Detect which cell encompasses the target text, then output its (X, Y) center coordinate. 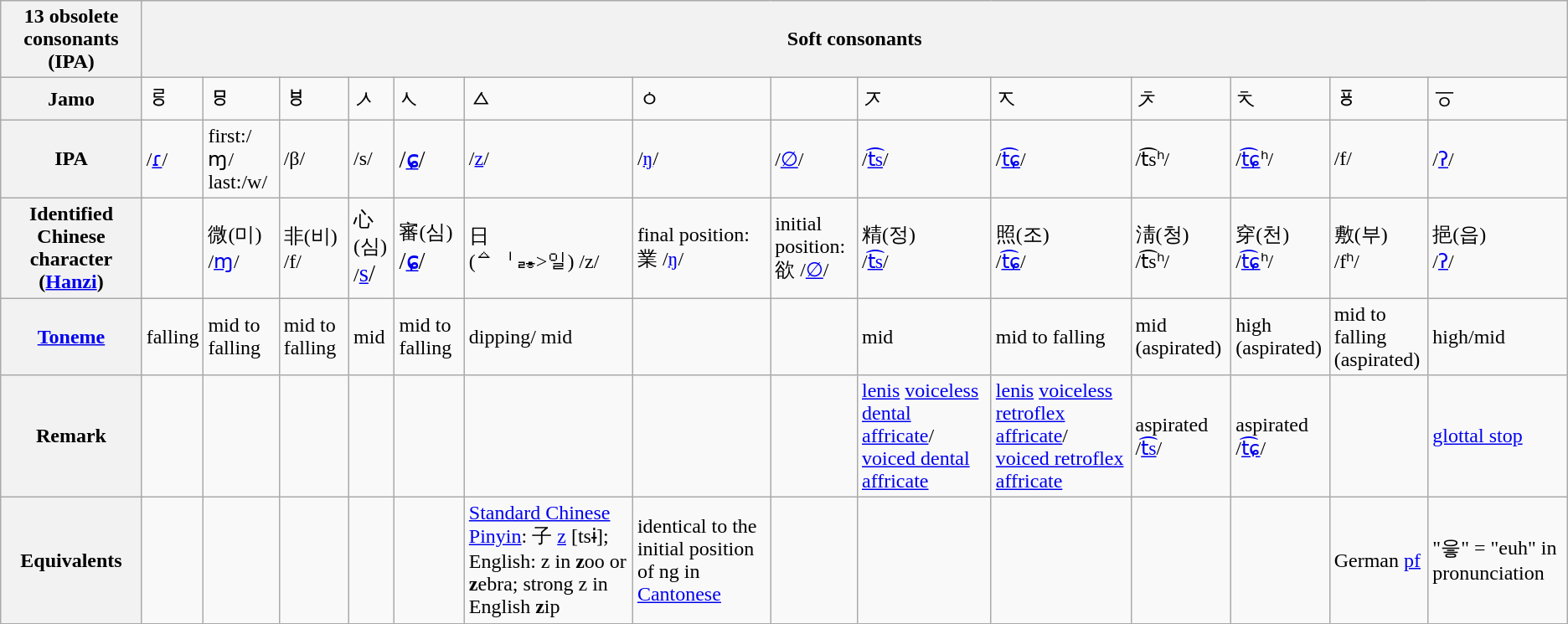
dipping/ mid (548, 337)
falling (173, 337)
ᅎ (924, 99)
Jamo (71, 99)
/t͡ɕʰ/ (1280, 159)
13 obsolete consonants(IPA) (71, 39)
lenis voiceless dental affricate/ voiced dental affricate (924, 436)
穿(천)/t͡ɕʰ/ (1280, 248)
ㆁ (701, 99)
/f/ (1379, 159)
/ɾ/ (173, 159)
high/mid (1498, 337)
ᄛ (173, 99)
Toneme (71, 337)
非(비)/f/ (313, 248)
/s/ (372, 159)
心(심)/s/ (372, 248)
/t͡ɕ/ (1060, 159)
精(정)/t͡s/ (924, 248)
Equivalents (71, 561)
ㅱ (241, 99)
ᅐ (1060, 99)
mid to falling(aspirated) (1379, 337)
mid (aspirated) (1181, 337)
審(심)/ɕ/ (429, 248)
日(ᅀᅵᇙ>일) /z/ (548, 248)
/z/ (548, 159)
lenis voiceless retroflex affricate/ voiced retroflex affricate (1060, 436)
/ŋ/ (701, 159)
first:/ɱ/last:/w/ (241, 159)
ㅸ (313, 99)
Remark (71, 436)
照(조)/t͡ɕ/ (1060, 248)
ㆆ (1498, 99)
/β/ (313, 159)
IPA (71, 159)
Standard Chinese Pinyin: 子 z [tsɨ]; English: z in zoo or zebra; strong z in English zip (548, 561)
glottal stop (1498, 436)
ᅕ (1280, 99)
/ɕ/ (429, 159)
ᄾ (429, 99)
"읗" = "euh" in pronunciation (1498, 561)
/t͡s/ (924, 159)
ᄼ (372, 99)
ㆄ (1379, 99)
German pf (1379, 561)
敷(부)/fʰ/ (1379, 248)
identical to the initial position of ng in Cantonese (701, 561)
Soft consonants (854, 39)
/ʔ/ (1498, 159)
淸(청)/t͡sʰ/ (1181, 248)
ᅔ (1181, 99)
挹(읍)/ʔ/ (1498, 248)
high(aspirated) (1280, 337)
微(미)/ɱ/ (241, 248)
Identified Chinese character (Hanzi) (71, 248)
final position: 業 /ŋ/ (701, 248)
initial position:欲 /∅/ (814, 248)
aspirated /t͡s/ (1181, 436)
ㅿ (548, 99)
aspirated /t͡ɕ/ (1280, 436)
/t͡sʰ/ (1181, 159)
/∅/ (814, 159)
